Pinpoint the cell where the given text exists, returning its (X, Y) midpoint coordinate. 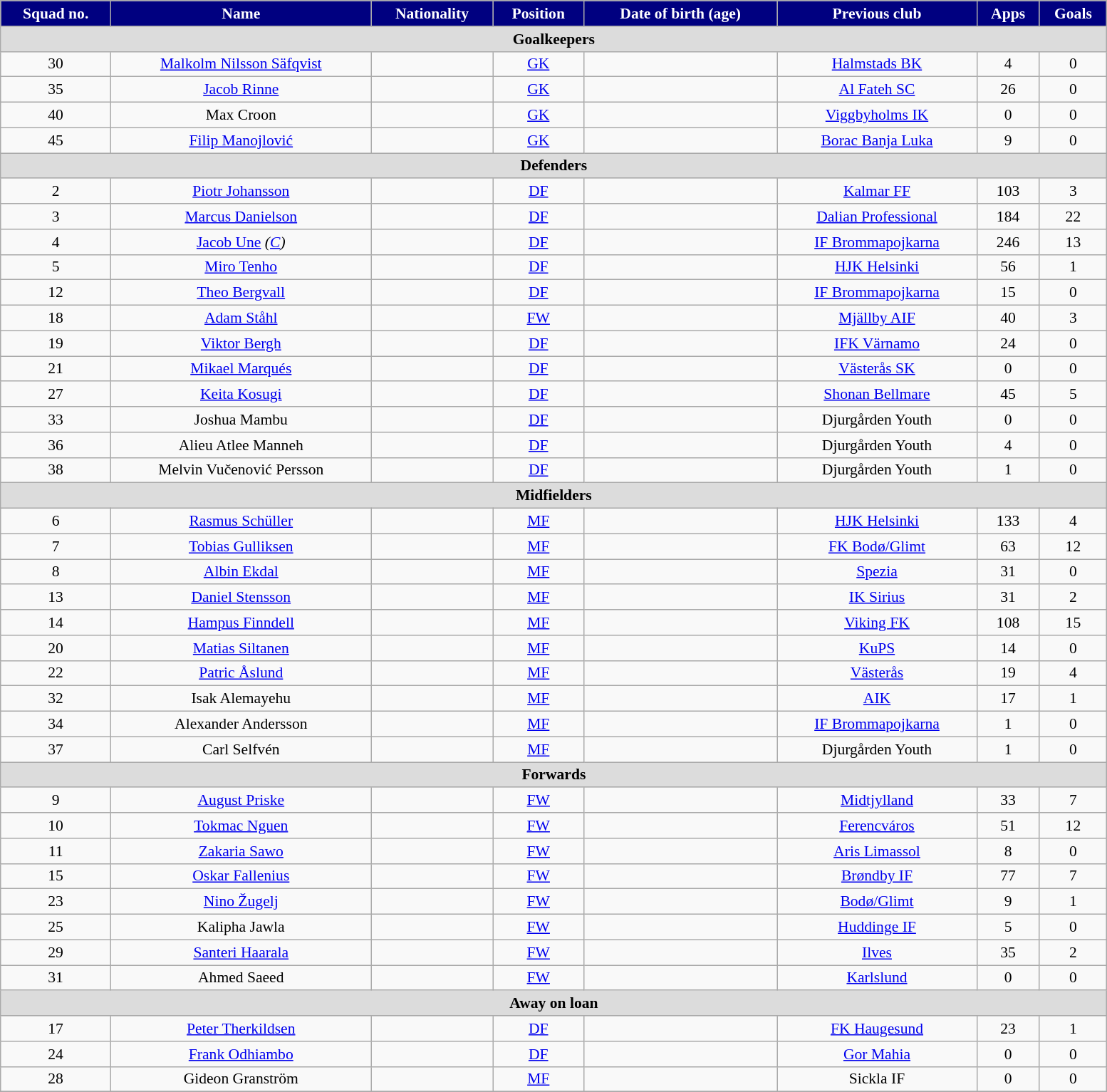
Position (539, 14)
Filip Manojlović (241, 140)
21 (56, 369)
Joshua Mambu (241, 420)
Miro Tenho (241, 267)
Alexander Andersson (241, 724)
Keita Kosugi (241, 395)
29 (56, 952)
Viktor Bergh (241, 343)
Alieu Atlee Manneh (241, 445)
Oskar Fallenius (241, 876)
36 (56, 445)
27 (56, 395)
Tokmac Nguen (241, 826)
Albin Ekdal (241, 572)
Nationality (432, 14)
Daniel Stensson (241, 598)
Zakaria Sawo (241, 851)
Brøndby IF (877, 876)
Melvin Vučenović Persson (241, 470)
Tobias Gulliksen (241, 546)
246 (1008, 242)
Shonan Bellmare (877, 395)
Mikael Marqués (241, 369)
Midtjylland (877, 801)
Karlslund (877, 978)
103 (1008, 192)
Sickla IF (877, 1079)
Borac Banja Luka (877, 140)
30 (56, 64)
Piotr Johansson (241, 192)
Max Croon (241, 115)
25 (56, 927)
Peter Therkildsen (241, 1029)
AIK (877, 699)
6 (56, 521)
Squad no. (56, 14)
Away on loan (554, 1004)
Aris Limassol (877, 851)
10 (56, 826)
Carl Selfvén (241, 749)
Patric Åslund (241, 673)
Kalipha Jawla (241, 927)
Adam Ståhl (241, 318)
37 (56, 749)
Ferencváros (877, 826)
FK Bodø/Glimt (877, 546)
108 (1008, 623)
Dalian Professional (877, 217)
Apps (1008, 14)
IFK Värnamo (877, 343)
Ahmed Saeed (241, 978)
Jacob Rinne (241, 90)
Nino Žugelj (241, 902)
Al Fateh SC (877, 90)
Bodø/Glimt (877, 902)
Previous club (877, 14)
Gideon Granström (241, 1079)
63 (1008, 546)
Huddinge IF (877, 927)
Frank Odhiambo (241, 1054)
Spezia (877, 572)
34 (56, 724)
Viking FK (877, 623)
Forwards (554, 775)
38 (56, 470)
Gor Mahia (877, 1054)
28 (56, 1079)
Kalmar FF (877, 192)
Viggbyholms IK (877, 115)
Jacob Une (C) (241, 242)
Västerås SK (877, 369)
56 (1008, 267)
FK Haugesund (877, 1029)
KuPS (877, 648)
Goalkeepers (554, 39)
Ilves (877, 952)
Malkolm Nilsson Säfqvist (241, 64)
20 (56, 648)
Marcus Danielson (241, 217)
11 (56, 851)
Mjällby AIF (877, 318)
Santeri Haarala (241, 952)
Matias Siltanen (241, 648)
Goals (1073, 14)
184 (1008, 217)
Theo Bergvall (241, 293)
32 (56, 699)
77 (1008, 876)
Midfielders (554, 496)
Date of birth (age) (680, 14)
Name (241, 14)
Defenders (554, 166)
133 (1008, 521)
August Priske (241, 801)
Isak Alemayehu (241, 699)
18 (56, 318)
26 (1008, 90)
Hampus Finndell (241, 623)
Halmstads BK (877, 64)
Rasmus Schüller (241, 521)
Västerås (877, 673)
IK Sirius (877, 598)
51 (1008, 826)
